Capture the cell that displays the provided text and extract its [X, Y] central coordinate. 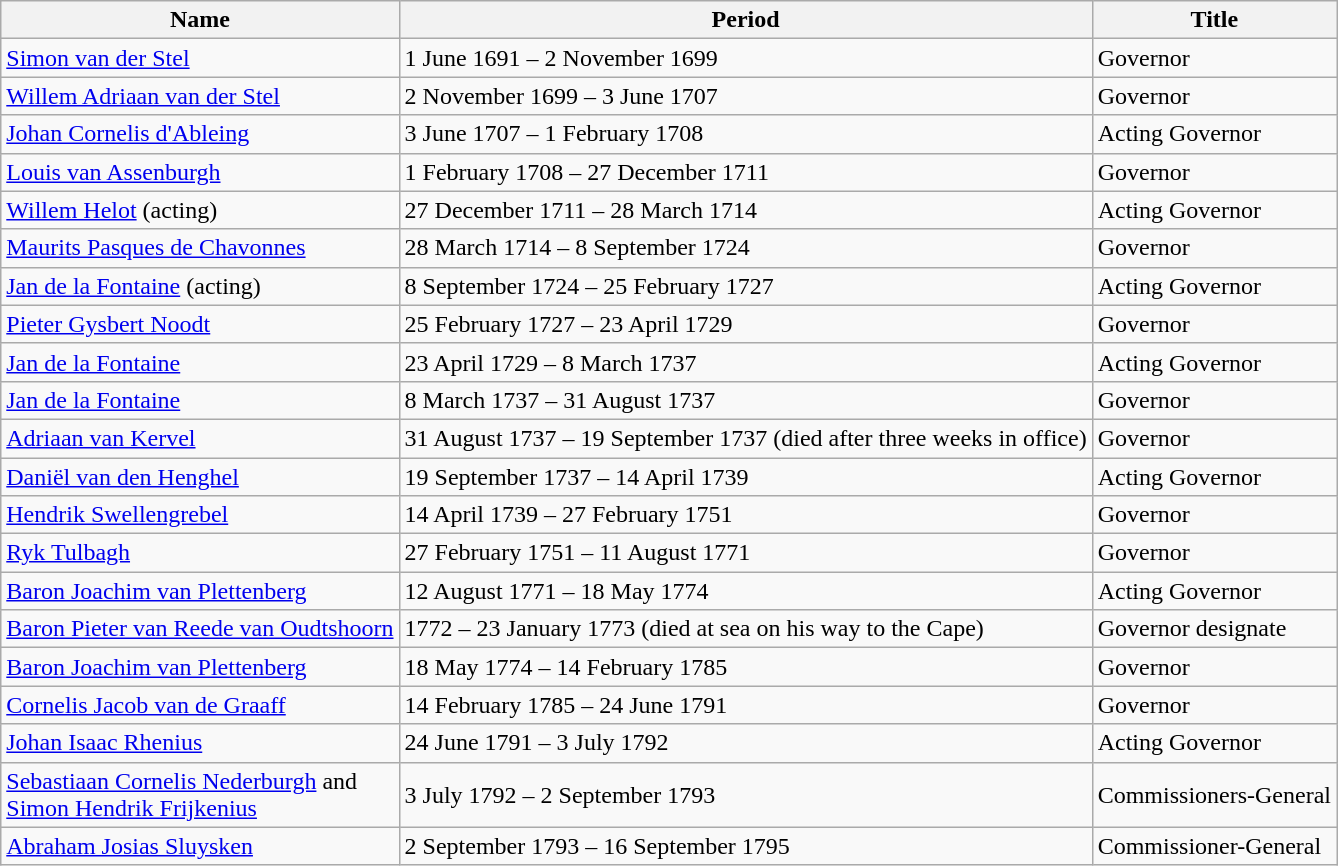
Commissioners-General [1214, 794]
25 February 1727 – 23 April 1729 [746, 324]
2 September 1793 – 16 September 1795 [746, 846]
Name [200, 20]
1772 – 23 January 1773 (died at sea on his way to the Cape) [746, 629]
1 June 1691 – 2 November 1699 [746, 58]
31 August 1737 – 19 September 1737 (died after three weeks in office) [746, 438]
Johan Isaac Rhenius [200, 743]
12 August 1771 – 18 May 1774 [746, 591]
23 April 1729 – 8 March 1737 [746, 362]
Simon van der Stel [200, 58]
Johan Cornelis d'Ableing [200, 134]
Commissioner-General [1214, 846]
3 June 1707 – 1 February 1708 [746, 134]
Adriaan van Kervel [200, 438]
Abraham Josias Sluysken [200, 846]
14 April 1739 – 27 February 1751 [746, 515]
28 March 1714 – 8 September 1724 [746, 248]
Louis van Assenburgh [200, 172]
2 November 1699 – 3 June 1707 [746, 96]
1 February 1708 – 27 December 1711 [746, 172]
Governor designate [1214, 629]
Jan de la Fontaine (acting) [200, 286]
Willem Helot (acting) [200, 210]
19 September 1737 – 14 April 1739 [746, 477]
8 March 1737 – 31 August 1737 [746, 400]
27 February 1751 – 11 August 1771 [746, 553]
Pieter Gysbert Noodt [200, 324]
Maurits Pasques de Chavonnes [200, 248]
Daniël van den Henghel [200, 477]
Hendrik Swellengrebel [200, 515]
24 June 1791 – 3 July 1792 [746, 743]
Baron Pieter van Reede van Oudtshoorn [200, 629]
Cornelis Jacob van de Graaff [200, 705]
Sebastiaan Cornelis Nederburgh andSimon Hendrik Frijkenius [200, 794]
8 September 1724 – 25 February 1727 [746, 286]
Willem Adriaan van der Stel [200, 96]
Title [1214, 20]
3 July 1792 – 2 September 1793 [746, 794]
27 December 1711 – 28 March 1714 [746, 210]
18 May 1774 – 14 February 1785 [746, 667]
Ryk Tulbagh [200, 553]
14 February 1785 – 24 June 1791 [746, 705]
Period [746, 20]
